Return the (X, Y) coordinate for the center point of the cell that contains the specified text.  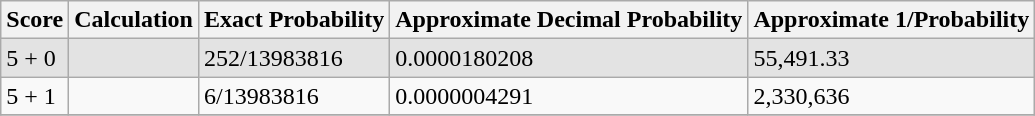
55,491.33 (892, 58)
2,330,636 (892, 96)
5 + 1 (35, 96)
0.0000004291 (569, 96)
Exact Probability (294, 20)
Approximate Decimal Probability (569, 20)
5 + 0 (35, 58)
Approximate 1/Probability (892, 20)
Calculation (134, 20)
252/13983816 (294, 58)
Score (35, 20)
6/13983816 (294, 96)
0.0000180208 (569, 58)
